Return [x, y] of the center of cell containing provided text 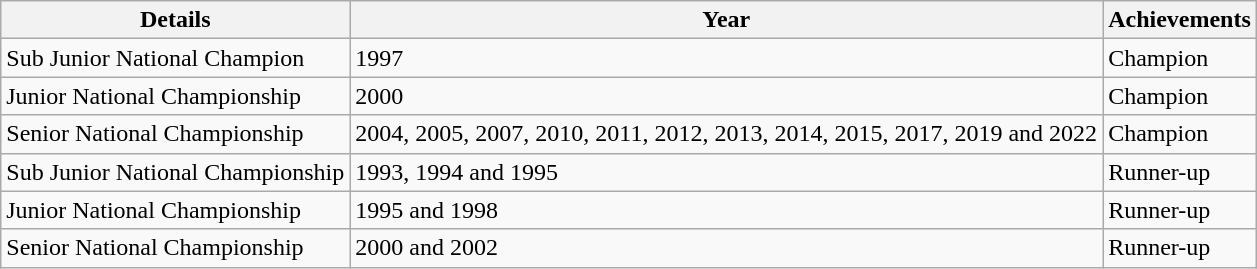
1993, 1994 and 1995 [726, 172]
2000 [726, 96]
2004, 2005, 2007, 2010, 2011, 2012, 2013, 2014, 2015, 2017, 2019 and 2022 [726, 134]
Sub Junior National Champion [176, 58]
Details [176, 20]
Year [726, 20]
Achievements [1180, 20]
1995 and 1998 [726, 210]
Sub Junior National Championship [176, 172]
1997 [726, 58]
2000 and 2002 [726, 248]
